Find where the given text appears and provide that cell's center as [X, Y] coordinate. 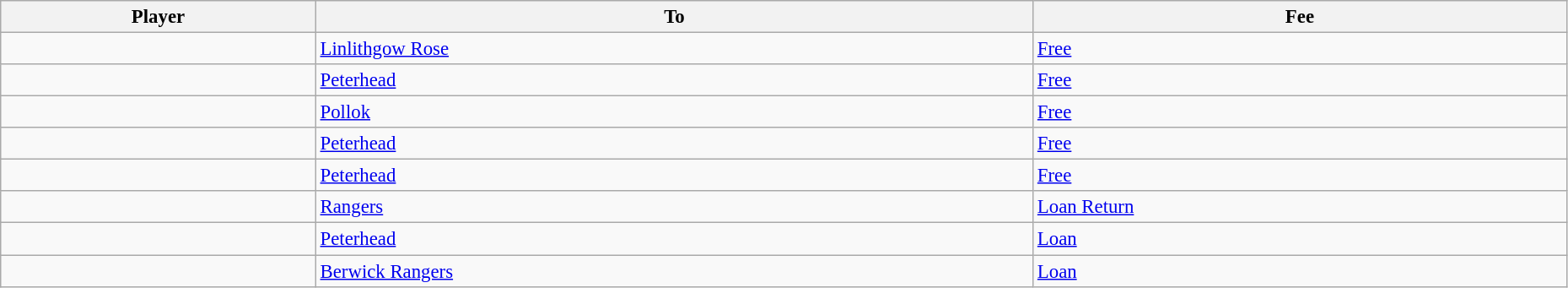
Loan Return [1301, 207]
Linlithgow Rose [674, 49]
Pollok [674, 112]
Berwick Rangers [674, 271]
Fee [1301, 17]
To [674, 17]
Rangers [674, 207]
Player [159, 17]
